Find where the given text appears and provide that cell's center as (x, y) coordinate. 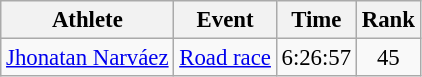
Athlete (88, 20)
Rank (388, 20)
Time (316, 20)
Road race (225, 58)
45 (388, 58)
6:26:57 (316, 58)
Event (225, 20)
Jhonatan Narváez (88, 58)
